Pinpoint the cell where the given text exists, returning its [X, Y] midpoint coordinate. 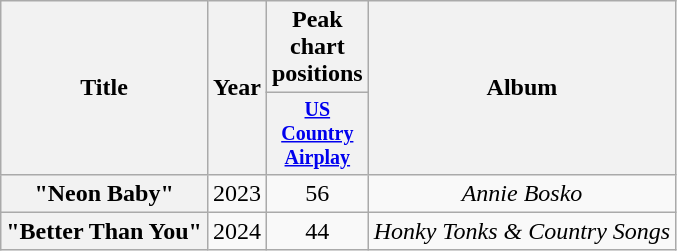
"Better Than You" [104, 231]
Annie Bosko [522, 193]
56 [317, 193]
US Country Airplay [317, 134]
Title [104, 88]
Album [522, 88]
2023 [236, 193]
Honky Tonks & Country Songs [522, 231]
44 [317, 231]
"Neon Baby" [104, 193]
Peak chart positions [317, 47]
2024 [236, 231]
Year [236, 88]
